Output the [X, Y] coordinate of the center of the cell containing the given text.  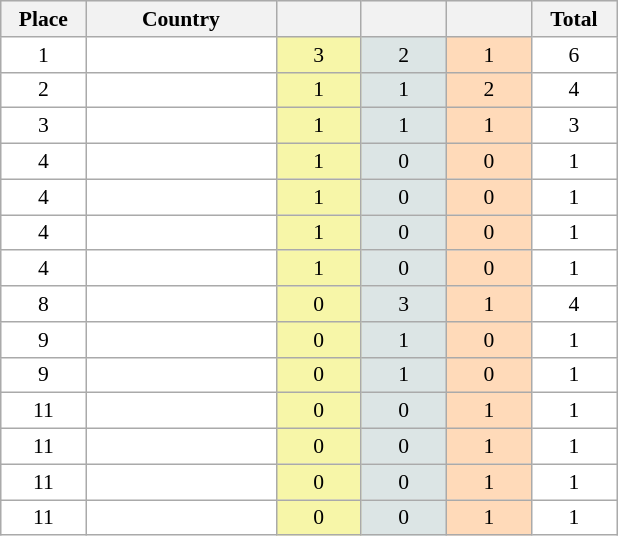
8 [44, 304]
Country [181, 19]
Total [574, 19]
Place [44, 19]
6 [574, 55]
